Output the (X, Y) coordinate of the center of the cell containing the given text.  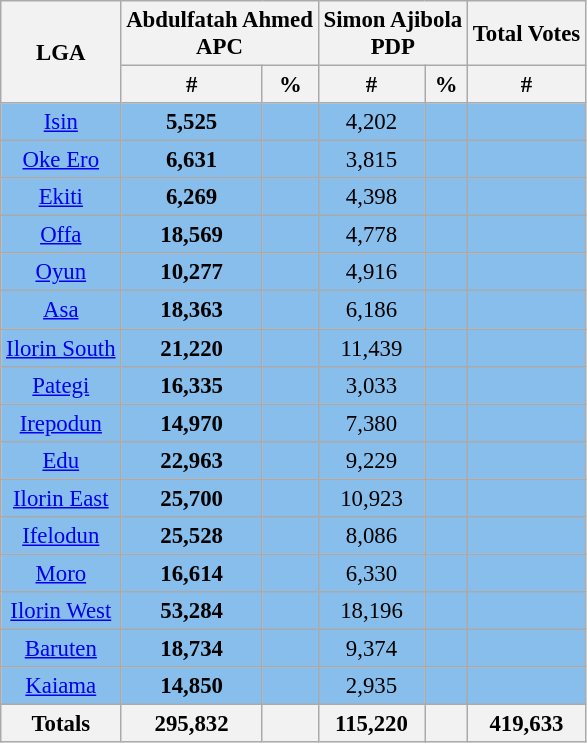
2,935 (372, 686)
8,086 (372, 536)
10,277 (192, 273)
4,202 (372, 122)
Edu (61, 460)
25,528 (192, 536)
Totals (61, 724)
3,033 (372, 385)
419,633 (526, 724)
16,614 (192, 573)
3,815 (372, 160)
18,363 (192, 310)
Ilorin West (61, 611)
Ilorin East (61, 498)
5,525 (192, 122)
22,963 (192, 460)
4,916 (372, 273)
18,196 (372, 611)
Abdulfatah AhmedAPC (220, 34)
Asa (61, 310)
Total Votes (526, 34)
9,229 (372, 460)
Ekiti (61, 197)
Baruten (61, 648)
18,569 (192, 235)
21,220 (192, 348)
16,335 (192, 385)
115,220 (372, 724)
Oyun (61, 273)
Moro (61, 573)
4,398 (372, 197)
Ifelodun (61, 536)
6,631 (192, 160)
Oke Ero (61, 160)
14,970 (192, 423)
Kaiama (61, 686)
10,923 (372, 498)
7,380 (372, 423)
9,374 (372, 648)
25,700 (192, 498)
11,439 (372, 348)
18,734 (192, 648)
Ilorin South (61, 348)
Irepodun (61, 423)
LGA (61, 52)
53,284 (192, 611)
295,832 (192, 724)
6,186 (372, 310)
4,778 (372, 235)
Pategi (61, 385)
Offa (61, 235)
Simon AjibolaPDP (392, 34)
Isin (61, 122)
14,850 (192, 686)
6,269 (192, 197)
6,330 (372, 573)
